Capture the cell that displays the provided text and extract its (x, y) central coordinate. 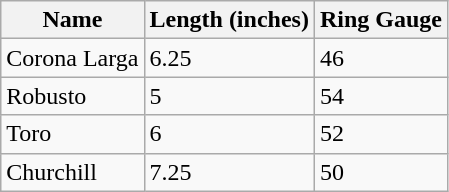
Robusto (72, 96)
Ring Gauge (380, 20)
Name (72, 20)
46 (380, 58)
50 (380, 172)
Churchill (72, 172)
Corona Larga (72, 58)
52 (380, 134)
6 (229, 134)
Toro (72, 134)
Length (inches) (229, 20)
5 (229, 96)
54 (380, 96)
6.25 (229, 58)
7.25 (229, 172)
